Scan for the cell matching the given text and deliver its [x, y] coordinate at center. 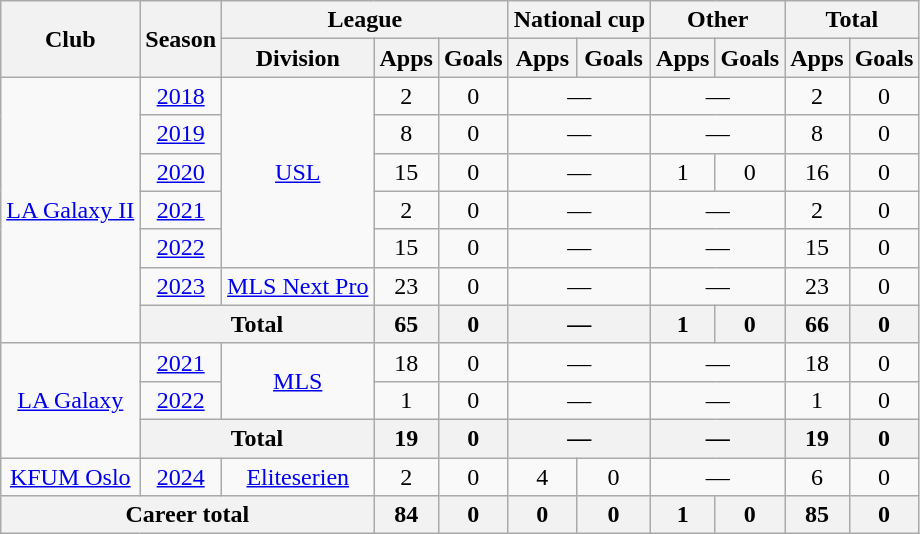
LA Galaxy [70, 400]
Division [298, 58]
Eliteserien [298, 477]
League [366, 20]
2019 [181, 134]
16 [817, 172]
Career total [188, 515]
4 [542, 477]
Other [718, 20]
USL [298, 172]
KFUM Oslo [70, 477]
Club [70, 39]
Season [181, 39]
LA Galaxy II [70, 210]
6 [817, 477]
2018 [181, 96]
85 [817, 515]
2024 [181, 477]
2020 [181, 172]
66 [817, 324]
MLS Next Pro [298, 286]
65 [406, 324]
MLS [298, 381]
National cup [579, 20]
84 [406, 515]
2023 [181, 286]
